Scan for the cell matching the given text and deliver its (x, y) coordinate at center. 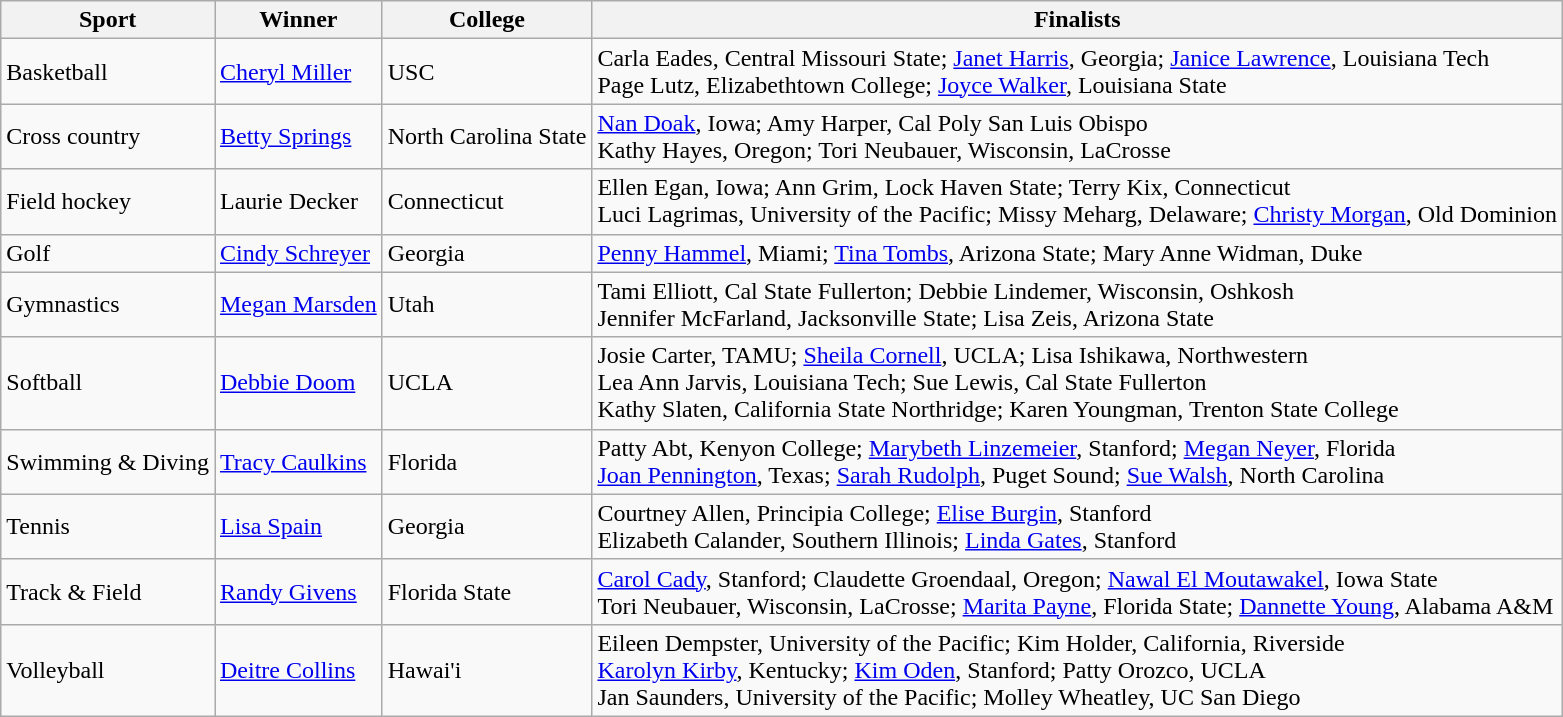
Cross country (108, 136)
Randy Givens (298, 592)
Finalists (1078, 20)
Utah (487, 304)
Winner (298, 20)
Penny Hammel, Miami; Tina Tombs, Arizona State; Mary Anne Widman, Duke (1078, 253)
Field hockey (108, 202)
College (487, 20)
Connecticut (487, 202)
Florida State (487, 592)
Tracy Caulkins (298, 462)
Debbie Doom (298, 383)
Megan Marsden (298, 304)
Softball (108, 383)
Laurie Decker (298, 202)
Nan Doak, Iowa; Amy Harper, Cal Poly San Luis ObispoKathy Hayes, Oregon; Tori Neubauer, Wisconsin, LaCrosse (1078, 136)
Volleyball (108, 670)
Basketball (108, 72)
Tami Elliott, Cal State Fullerton; Debbie Lindemer, Wisconsin, OshkoshJennifer McFarland, Jacksonville State; Lisa Zeis, Arizona State (1078, 304)
Sport (108, 20)
Swimming & Diving (108, 462)
Hawai'i (487, 670)
Tennis (108, 526)
Deitre Collins (298, 670)
Gymnastics (108, 304)
Betty Springs (298, 136)
North Carolina State (487, 136)
Track & Field (108, 592)
Cindy Schreyer (298, 253)
UCLA (487, 383)
USC (487, 72)
Lisa Spain (298, 526)
Cheryl Miller (298, 72)
Courtney Allen, Principia College; Elise Burgin, StanfordElizabeth Calander, Southern Illinois; Linda Gates, Stanford (1078, 526)
Florida (487, 462)
Golf (108, 253)
